Return (X, Y) of the center of cell containing provided text 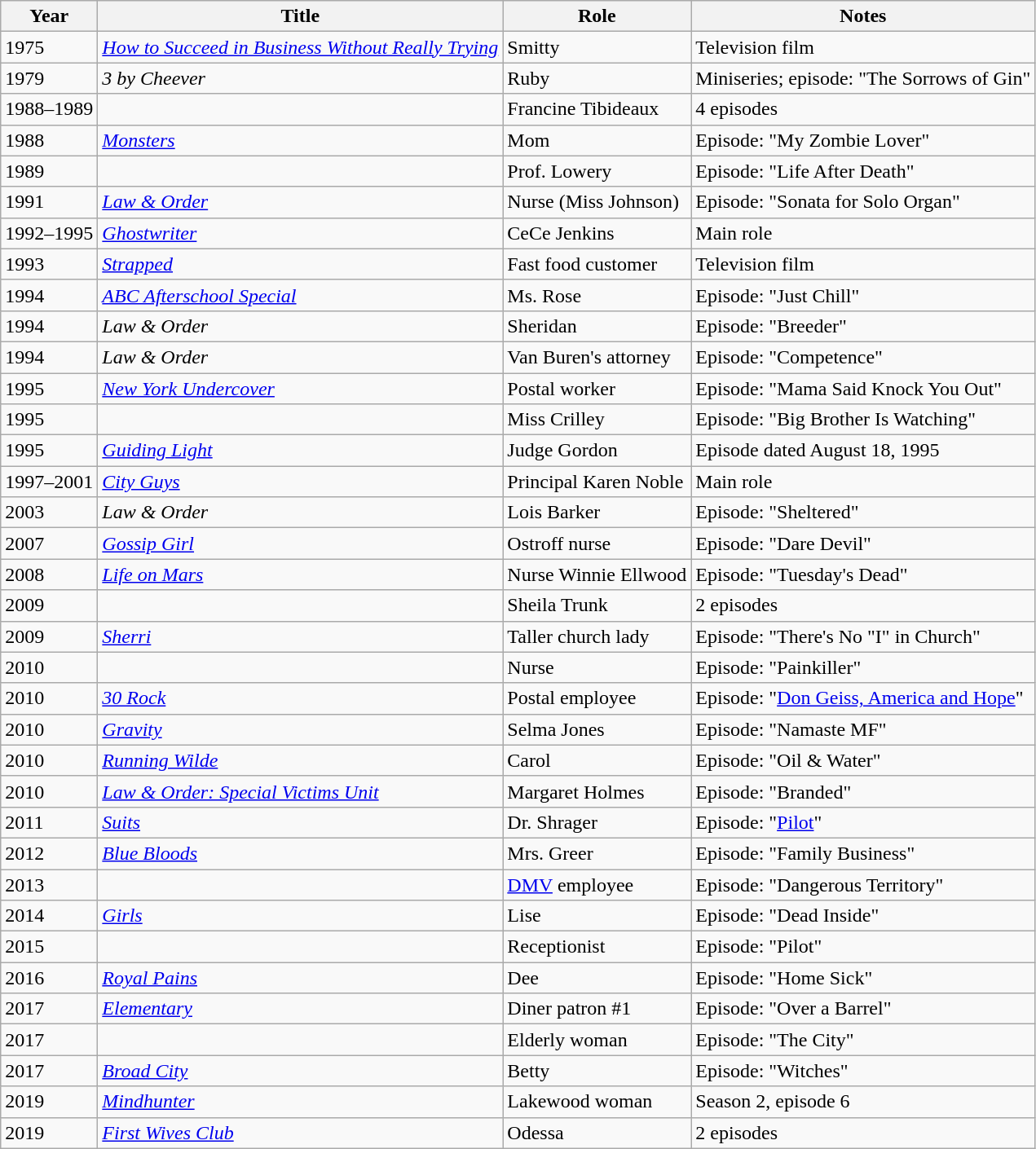
Postal employee (597, 698)
Francine Tibideaux (597, 109)
Nurse (597, 667)
Episode: "Don Geiss, America and Hope" (863, 698)
Episode: "Witches" (863, 1071)
Suits (300, 822)
2003 (49, 513)
2011 (49, 822)
1997–2001 (49, 482)
Episode: "Dead Inside" (863, 916)
Episode: "Branded" (863, 791)
2014 (49, 916)
Episode dated August 18, 1995 (863, 451)
30 Rock (300, 698)
Royal Pains (300, 978)
Postal worker (597, 389)
Episode: "Dare Devil" (863, 544)
ABC Afterschool Special (300, 295)
Dee (597, 978)
Blue Bloods (300, 853)
1988–1989 (49, 109)
Guiding Light (300, 451)
Episode: "Painkiller" (863, 667)
City Guys (300, 482)
Sherri (300, 636)
Running Wilde (300, 760)
Season 2, episode 6 (863, 1102)
Judge Gordon (597, 451)
Episode: "Just Chill" (863, 295)
Fast food customer (597, 264)
Betty (597, 1071)
How to Succeed in Business Without Really Trying (300, 47)
Ms. Rose (597, 295)
Sheila Trunk (597, 605)
Nurse Winnie Ellwood (597, 574)
Broad City (300, 1071)
Ostroff nurse (597, 544)
Lakewood woman (597, 1102)
Episode: "The City" (863, 1040)
Notes (863, 16)
Episode: "Life After Death" (863, 171)
New York Undercover (300, 389)
First Wives Club (300, 1133)
4 episodes (863, 109)
Episode: "Sheltered" (863, 513)
1989 (49, 171)
1993 (49, 264)
Life on Mars (300, 574)
Principal Karen Noble (597, 482)
Gravity (300, 729)
Episode: "Sonata for Solo Organ" (863, 202)
Strapped (300, 264)
Role (597, 16)
Girls (300, 916)
Episode: "Namaste MF" (863, 729)
Miss Crilley (597, 420)
Episode: "Home Sick" (863, 978)
1988 (49, 140)
2012 (49, 853)
Lois Barker (597, 513)
1992–1995 (49, 233)
Episode: "My Zombie Lover" (863, 140)
CeCe Jenkins (597, 233)
Mindhunter (300, 1102)
1979 (49, 78)
2015 (49, 947)
DMV employee (597, 884)
Sheridan (597, 326)
Episode: "Big Brother Is Watching" (863, 420)
Title (300, 16)
Episode: "Tuesday's Dead" (863, 574)
Prof. Lowery (597, 171)
2008 (49, 574)
Episode: "Competence" (863, 357)
Diner patron #1 (597, 1009)
Episode: "There's No "I" in Church" (863, 636)
Dr. Shrager (597, 822)
Episode: "Breeder" (863, 326)
Ghostwriter (300, 233)
3 by Cheever (300, 78)
Elderly woman (597, 1040)
1975 (49, 47)
Year (49, 16)
Taller church lady (597, 636)
Gossip Girl (300, 544)
Van Buren's attorney (597, 357)
Episode: "Oil & Water" (863, 760)
Episode: "Over a Barrel" (863, 1009)
2016 (49, 978)
1991 (49, 202)
2013 (49, 884)
Selma Jones (597, 729)
Episode: "Mama Said Knock You Out" (863, 389)
Elementary (300, 1009)
Mom (597, 140)
Monsters (300, 140)
Margaret Holmes (597, 791)
Carol (597, 760)
Odessa (597, 1133)
Lise (597, 916)
Law & Order: Special Victims Unit (300, 791)
Nurse (Miss Johnson) (597, 202)
Miniseries; episode: "The Sorrows of Gin" (863, 78)
Smitty (597, 47)
Ruby (597, 78)
2007 (49, 544)
Episode: "Dangerous Territory" (863, 884)
Receptionist (597, 947)
Mrs. Greer (597, 853)
Episode: "Family Business" (863, 853)
